Extract the [X, Y] coordinate from the center of the cell holding the provided text.  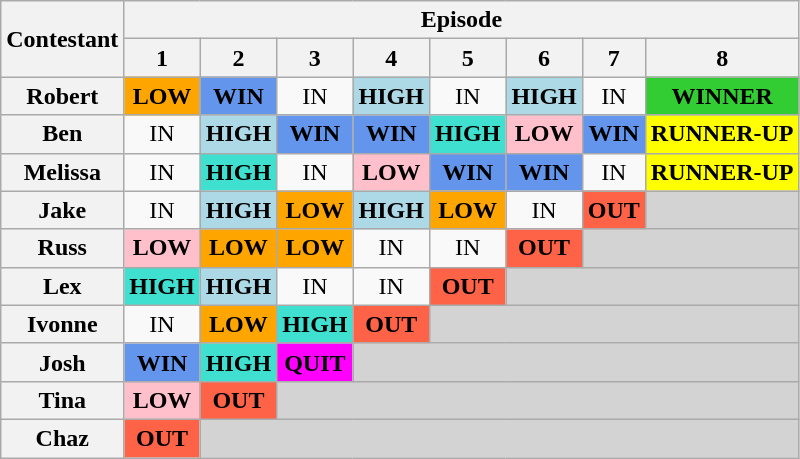
3 [315, 58]
2 [238, 58]
Ben [62, 134]
Josh [62, 362]
Episode [462, 20]
5 [467, 58]
Contestant [62, 39]
Tina [62, 400]
WINNER [722, 96]
Jake [62, 210]
Melissa [62, 172]
Lex [62, 286]
Russ [62, 248]
QUIT [315, 362]
7 [614, 58]
Robert [62, 96]
1 [162, 58]
4 [391, 58]
Ivonne [62, 324]
6 [544, 58]
Chaz [62, 438]
8 [722, 58]
